Search for the cell housing the specified text and yield its [x, y] center coordinate. 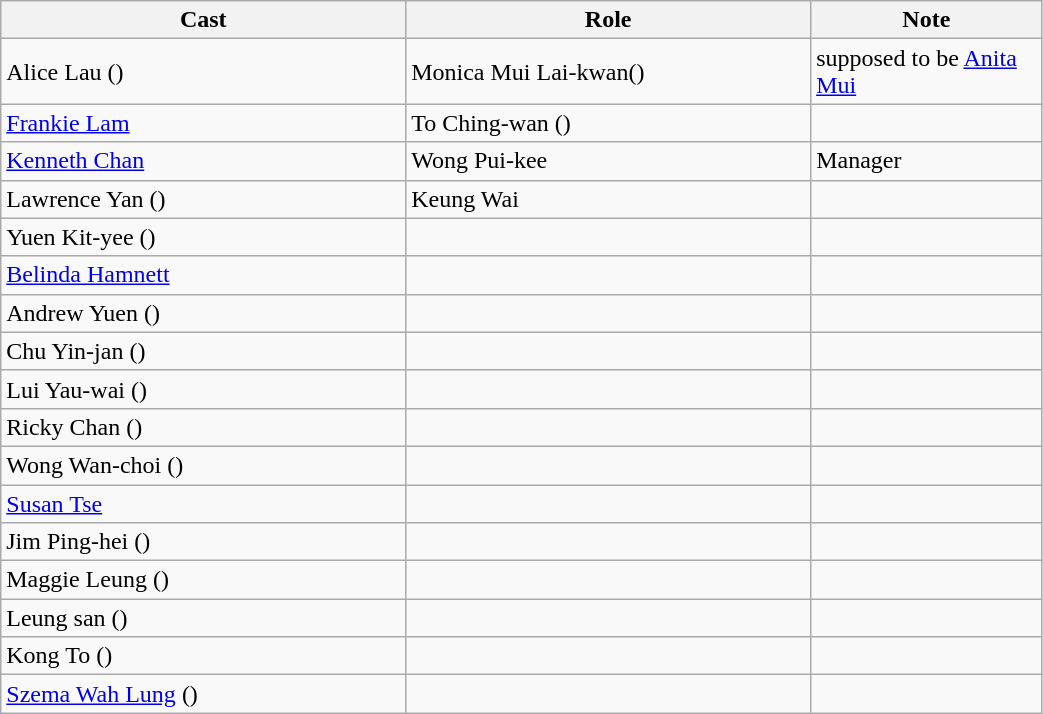
Ricky Chan () [204, 427]
Chu Yin-jan () [204, 351]
Wong Pui-kee [608, 161]
Monica Mui Lai-kwan() [608, 72]
Cast [204, 20]
Jim Ping-hei () [204, 542]
Wong Wan-choi () [204, 465]
Szema Wah Lung () [204, 694]
Lui Yau-wai () [204, 389]
Alice Lau () [204, 72]
Manager [926, 161]
Belinda Hamnett [204, 275]
Leung san () [204, 618]
supposed to be Anita Mui [926, 72]
Role [608, 20]
Maggie Leung () [204, 580]
Susan Tse [204, 503]
Frankie Lam [204, 123]
Note [926, 20]
Andrew Yuen () [204, 313]
Yuen Kit-yee () [204, 237]
Kenneth Chan [204, 161]
Kong To () [204, 656]
Lawrence Yan () [204, 199]
To Ching-wan () [608, 123]
Keung Wai [608, 199]
